Identify which cell holds the provided text, then report its (X, Y) central coordinate. 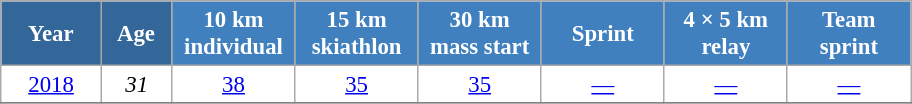
4 × 5 km relay (726, 34)
15 km skiathlon (356, 34)
31 (136, 85)
38 (234, 85)
Age (136, 34)
Team sprint (848, 34)
30 km mass start (480, 34)
Sprint (602, 34)
10 km individual (234, 34)
Year (52, 34)
2018 (52, 85)
